From the cell containing the given text, extract its center point as [x, y] coordinate. 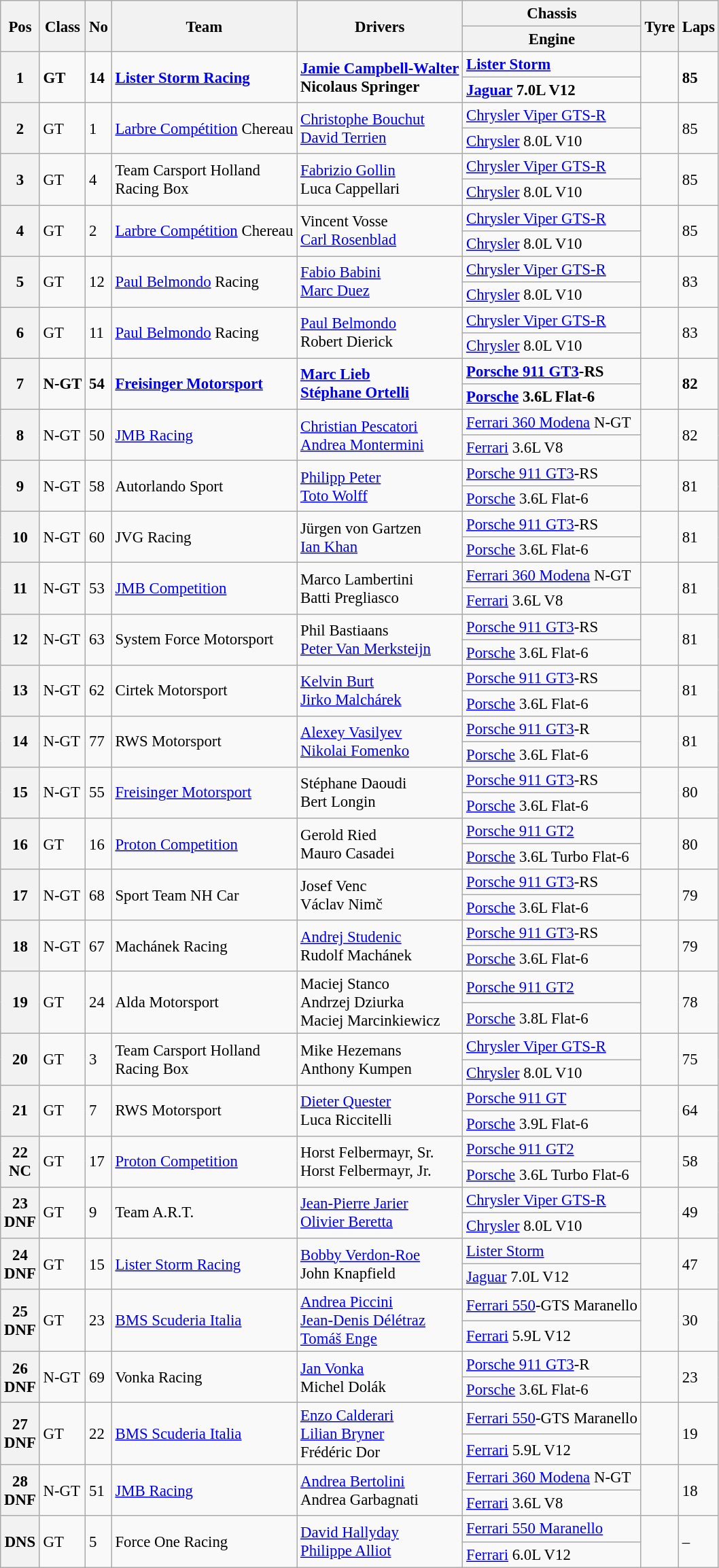
JMB Competition [204, 589]
Alda Motorsport [204, 1003]
Phil Bastiaans Peter Van Merksteijn [380, 639]
20 [20, 1059]
System Force Motorsport [204, 639]
Tyre [659, 26]
26DNF [20, 1377]
78 [699, 1003]
Ferrari 6.0L V12 [552, 1554]
No [99, 26]
Class [63, 26]
Pos [20, 26]
Andrea Piccini Jean-Denis Délétraz Tomáš Enge [380, 1321]
Maciej Stanco Andrzej Dziurka Maciej Marcinkiewicz [380, 1003]
Enzo Calderari Lilian Bryner Frédéric Dor [380, 1434]
Mike Hezemans Anthony Kumpen [380, 1059]
Porsche 3.8L Flat-6 [552, 1018]
Laps [699, 26]
Horst Felbermayr, Sr. Horst Felbermayr, Jr. [380, 1161]
30 [699, 1321]
50 [99, 435]
Force One Racing [204, 1541]
Autorlando Sport [204, 487]
Team [204, 26]
Jan Vonka Michel Dolák [380, 1377]
Kelvin Burt Jirko Malchárek [380, 691]
63 [99, 639]
– [699, 1541]
47 [699, 1264]
23DNF [20, 1213]
Marco Lambertini Batti Pregliasco [380, 589]
28DNF [20, 1490]
51 [99, 1490]
Stéphane Daoudi Bert Longin [380, 792]
JVG Racing [204, 537]
77 [99, 742]
Fabrizio Gollin Luca Cappellari [380, 179]
Vonka Racing [204, 1377]
Christophe Bouchut David Terrien [380, 128]
75 [699, 1059]
68 [99, 894]
67 [99, 946]
Bobby Verdon-Roe John Knapfield [380, 1264]
Porsche 3.9L Flat-6 [552, 1123]
21 [20, 1111]
Fabio Babini Marc Duez [380, 281]
Machánek Racing [204, 946]
Porsche 911 GT [552, 1098]
Vincent Vosse Carl Rosenblad [380, 231]
60 [99, 537]
13 [20, 691]
Gerold Ried Mauro Casadei [380, 844]
64 [699, 1111]
25DNF [20, 1321]
Alexey Vasilyev Nikolai Fomenko [380, 742]
22 [99, 1434]
6 [20, 333]
Engine [552, 39]
22NC [20, 1161]
8 [20, 435]
Dieter Quester Luca Riccitelli [380, 1111]
24 [99, 1003]
Jamie Campbell-Walter Nicolaus Springer [380, 77]
Marc Lieb Stéphane Ortelli [380, 383]
Josef Venc Václav Nimč [380, 894]
Philipp Peter Toto Wolff [380, 487]
10 [20, 537]
Drivers [380, 26]
Cirtek Motorsport [204, 691]
Paul Belmondo Robert Dierick [380, 333]
27DNF [20, 1434]
Sport Team NH Car [204, 894]
49 [699, 1213]
Christian Pescatori Andrea Montermini [380, 435]
Andrej Studenic Rudolf Machánek [380, 946]
24DNF [20, 1264]
53 [99, 589]
DNS [20, 1541]
Jean-Pierre Jarier Olivier Beretta [380, 1213]
David Hallyday Philippe Alliot [380, 1541]
62 [99, 691]
69 [99, 1377]
Ferrari 550 Maranello [552, 1529]
54 [99, 383]
Andrea Bertolini Andrea Garbagnati [380, 1490]
Jürgen von Gartzen Ian Khan [380, 537]
Team A.R.T. [204, 1213]
Chassis [552, 14]
55 [99, 792]
